Search for the cell housing the specified text and yield its (x, y) center coordinate. 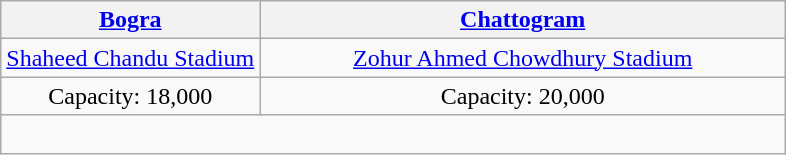
Capacity: 18,000 (130, 96)
Zohur Ahmed Chowdhury Stadium (523, 58)
Chattogram (523, 20)
Bogra (130, 20)
Shaheed Chandu Stadium (130, 58)
Capacity: 20,000 (523, 96)
